Scan for the cell matching the given text and deliver its [X, Y] coordinate at center. 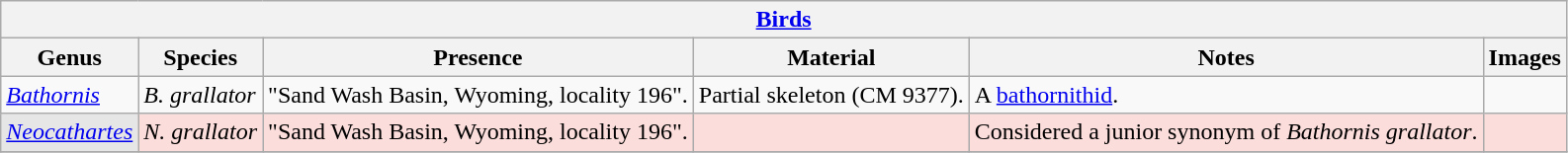
B. grallator [201, 95]
Notes [1226, 57]
Birds [784, 20]
Considered a junior synonym of Bathornis grallator. [1226, 132]
Material [830, 57]
N. grallator [201, 132]
Bathornis [69, 95]
Images [1524, 57]
Species [201, 57]
Presence [479, 57]
A bathornithid. [1226, 95]
Neocathartes [69, 132]
Partial skeleton (CM 9377). [830, 95]
Genus [69, 57]
